Determine the (X, Y) coordinate at the center of the cell enclosing the given text.  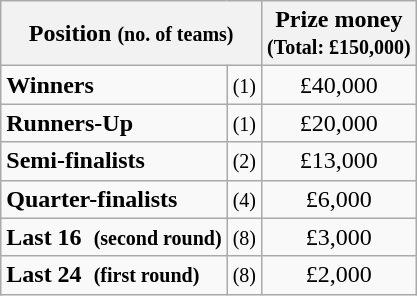
Quarter-finalists (114, 199)
Runners-Up (114, 123)
Semi-finalists (114, 161)
£13,000 (338, 161)
Last 16 (second round) (114, 237)
Winners (114, 85)
£6,000 (338, 199)
Last 24 (first round) (114, 275)
£2,000 (338, 275)
(4) (244, 199)
£20,000 (338, 123)
£40,000 (338, 85)
(2) (244, 161)
Position (no. of teams) (132, 34)
Prize money(Total: £150,000) (338, 34)
£3,000 (338, 237)
